For the text-containing cell, return its midpoint in (X, Y) coordinate format. 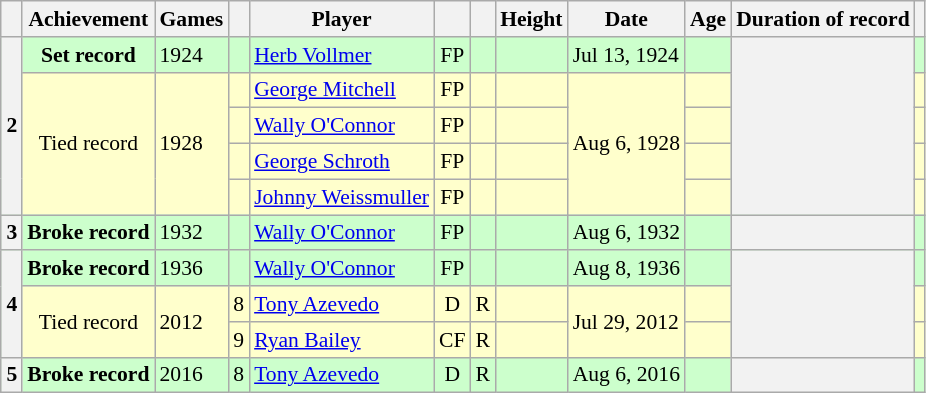
CF (452, 340)
2016 (191, 375)
9 (238, 340)
Aug 6, 1928 (626, 143)
Height (531, 19)
Aug 6, 2016 (626, 375)
2 (12, 126)
Duration of record (823, 19)
Age (708, 19)
Aug 8, 1936 (626, 269)
Aug 6, 1932 (626, 233)
George Mitchell (342, 90)
Player (342, 19)
Games (191, 19)
Ryan Bailey (342, 340)
Achievement (88, 19)
2012 (191, 322)
1936 (191, 269)
3 (12, 233)
1932 (191, 233)
Date (626, 19)
4 (12, 304)
Herb Vollmer (342, 55)
Jul 13, 1924 (626, 55)
Set record (88, 55)
1928 (191, 143)
Johnny Weissmuller (342, 197)
5 (12, 375)
Jul 29, 2012 (626, 322)
George Schroth (342, 162)
1924 (191, 55)
